Find where the given text appears and provide that cell's center as [X, Y] coordinate. 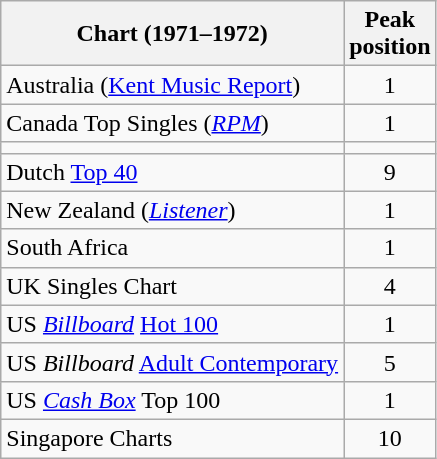
US Cash Box Top 100 [172, 400]
New Zealand (Listener) [172, 210]
UK Singles Chart [172, 286]
4 [390, 286]
Australia (Kent Music Report) [172, 85]
Singapore Charts [172, 438]
9 [390, 172]
5 [390, 362]
South Africa [172, 248]
Chart (1971–1972) [172, 34]
Canada Top Singles (RPM) [172, 123]
US Billboard Adult Contemporary [172, 362]
US Billboard Hot 100 [172, 324]
Peakposition [390, 34]
Dutch Top 40 [172, 172]
10 [390, 438]
